Return the [X, Y] coordinate for the center point of the cell that contains the specified text.  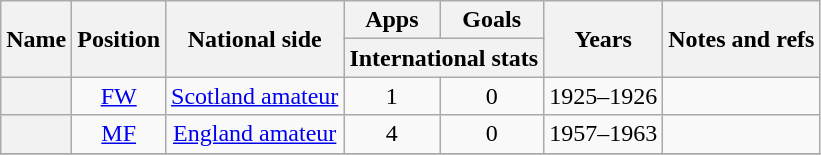
Name [36, 39]
Position [119, 39]
1 [392, 96]
4 [392, 134]
Notes and refs [742, 39]
1925–1926 [604, 96]
Goals [492, 20]
England amateur [255, 134]
1957–1963 [604, 134]
Scotland amateur [255, 96]
Apps [392, 20]
MF [119, 134]
International stats [444, 58]
FW [119, 96]
National side [255, 39]
Years [604, 39]
